Determine the (X, Y) coordinate at the center of the cell enclosing the given text.  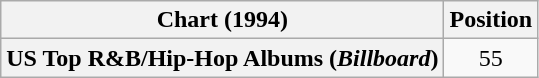
Chart (1994) (222, 20)
Position (491, 20)
55 (491, 58)
US Top R&B/Hip-Hop Albums (Billboard) (222, 58)
